Pinpoint the cell where the given text exists, returning its [x, y] midpoint coordinate. 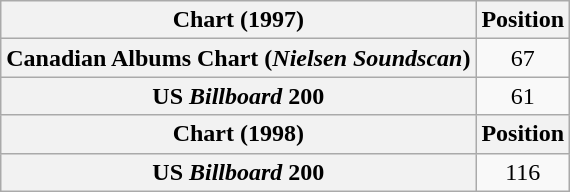
61 [523, 96]
116 [523, 172]
Chart (1997) [238, 20]
Canadian Albums Chart (Nielsen Soundscan) [238, 58]
67 [523, 58]
Chart (1998) [238, 134]
